Scan for the cell matching the given text and deliver its [X, Y] coordinate at center. 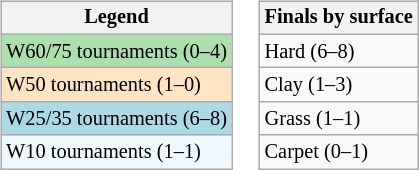
W25/35 tournaments (6–8) [116, 119]
Finals by surface [339, 18]
Hard (6–8) [339, 51]
Grass (1–1) [339, 119]
Legend [116, 18]
W60/75 tournaments (0–4) [116, 51]
W10 tournaments (1–1) [116, 152]
Clay (1–3) [339, 85]
Carpet (0–1) [339, 152]
W50 tournaments (1–0) [116, 85]
